Find where the given text appears and provide that cell's center as (x, y) coordinate. 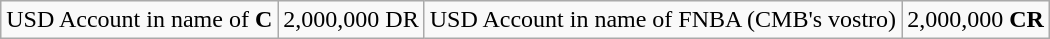
USD Account in name of C (140, 20)
2,000,000 DR (351, 20)
USD Account in name of FNBA (CMB's vostro) (662, 20)
2,000,000 CR (976, 20)
